Find where the given text appears and provide that cell's center as [x, y] coordinate. 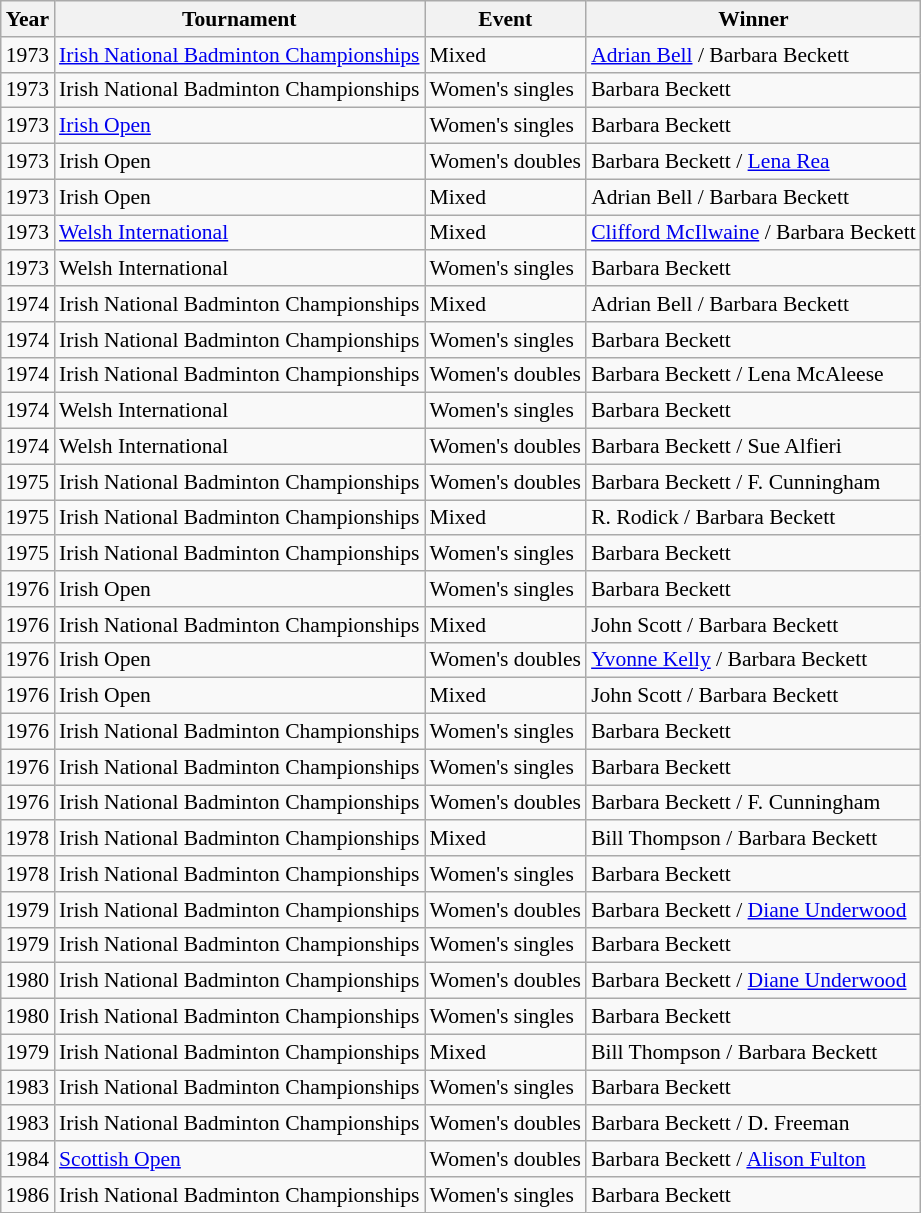
Clifford McIlwaine / Barbara Beckett [754, 233]
Yvonne Kelly / Barbara Beckett [754, 660]
Barbara Beckett / Lena Rea [754, 162]
Barbara Beckett / Sue Alfieri [754, 447]
Event [506, 19]
Barbara Beckett / D. Freeman [754, 1124]
Scottish Open [239, 1159]
Year [28, 19]
Barbara Beckett / Alison Fulton [754, 1159]
Tournament [239, 19]
Barbara Beckett / Lena McAleese [754, 375]
R. Rodick / Barbara Beckett [754, 518]
1986 [28, 1195]
Winner [754, 19]
1984 [28, 1159]
